For the text-containing cell, return its midpoint in (x, y) coordinate format. 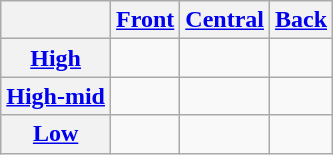
Back (302, 20)
Low (56, 134)
Central (225, 20)
High (56, 58)
High-mid (56, 96)
Front (146, 20)
